Locate the cell with the specified text and output its (x, y) center coordinate. 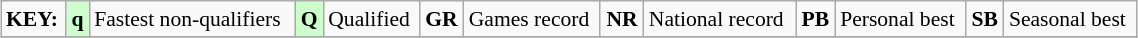
KEY: (34, 19)
q (78, 19)
Qualified (371, 19)
PB (816, 19)
NR (622, 19)
Seasonal best (1070, 19)
Personal best (900, 19)
GR (442, 19)
Q (309, 19)
Games record (532, 19)
SB (985, 19)
National record (720, 19)
Fastest non-qualifiers (192, 19)
